Extract the (x, y) coordinate from the center of the cell holding the provided text.  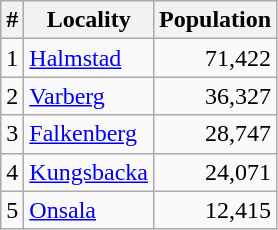
Kungsbacka (89, 172)
Halmstad (89, 58)
3 (12, 134)
1 (12, 58)
36,327 (216, 96)
Population (216, 20)
Falkenberg (89, 134)
71,422 (216, 58)
Locality (89, 20)
4 (12, 172)
2 (12, 96)
24,071 (216, 172)
28,747 (216, 134)
Varberg (89, 96)
Onsala (89, 210)
5 (12, 210)
12,415 (216, 210)
# (12, 20)
